Pinpoint the cell where the given text exists, returning its (X, Y) midpoint coordinate. 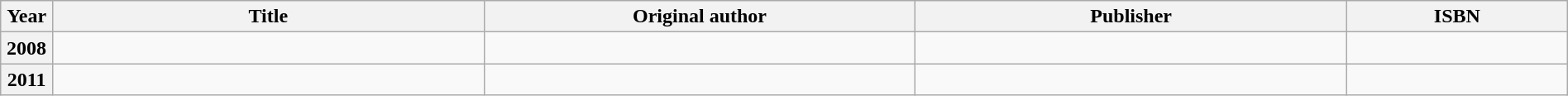
Original author (700, 17)
Year (26, 17)
ISBN (1457, 17)
2011 (26, 79)
Publisher (1131, 17)
Title (268, 17)
2008 (26, 48)
